Locate the cell with the specified text and output its (X, Y) center coordinate. 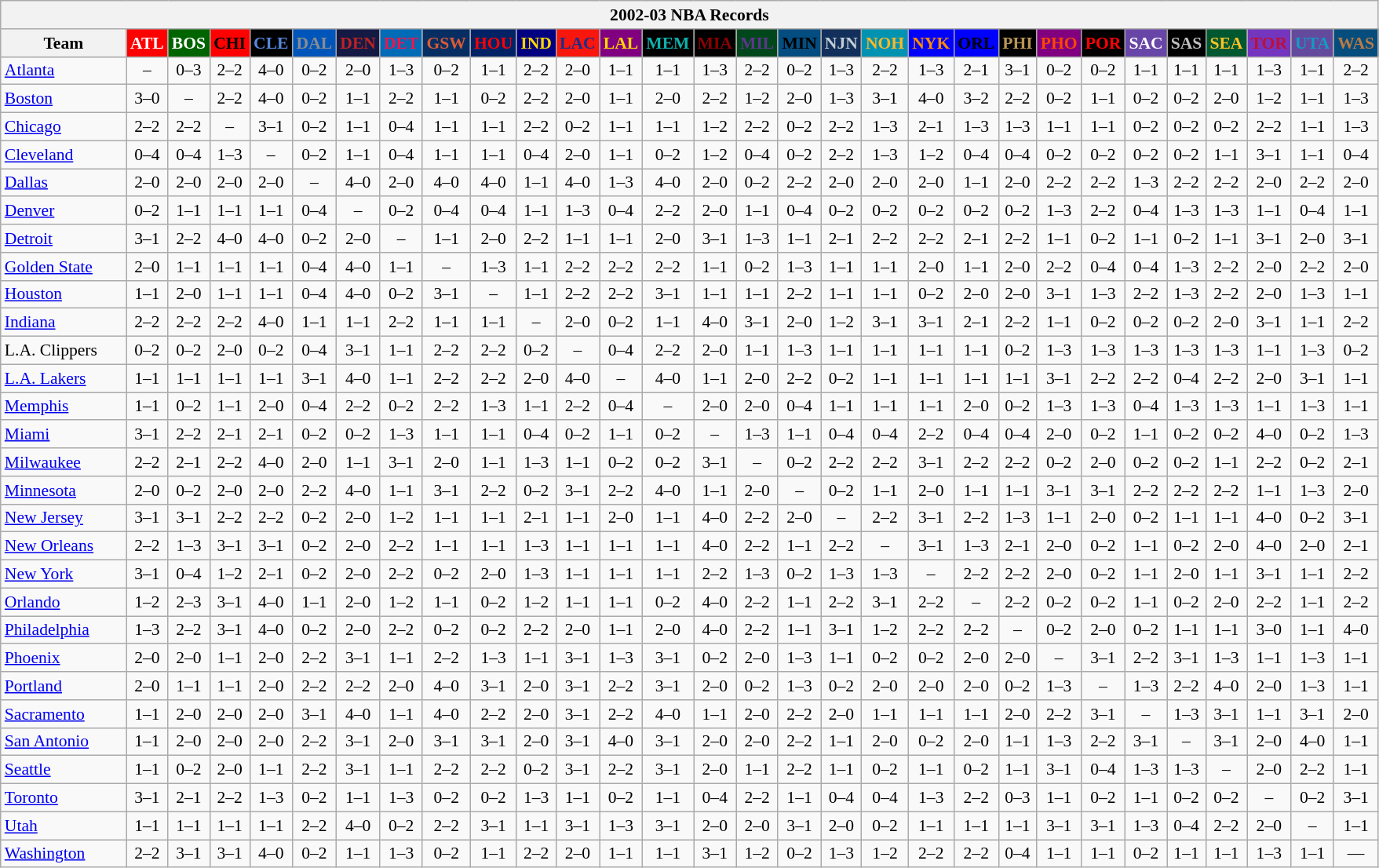
SEA (1226, 43)
LAC (578, 43)
Cleveland (64, 155)
MEM (667, 43)
Boston (64, 99)
TOR (1270, 43)
Miami (64, 435)
UTA (1312, 43)
New Jersey (64, 518)
Detroit (64, 239)
MIA (715, 43)
Chicago (64, 127)
New York (64, 574)
Seattle (64, 770)
Team (64, 43)
New Orleans (64, 546)
Portland (64, 686)
Toronto (64, 798)
L.A. Clippers (64, 351)
Atlanta (64, 71)
2–3 (188, 602)
Orlando (64, 602)
CLE (272, 43)
CHI (229, 43)
ORL (976, 43)
MIL (757, 43)
PHI (1017, 43)
2002-03 NBA Records (689, 15)
L.A. Lakers (64, 378)
Philadelphia (64, 630)
Indiana (64, 323)
DAL (315, 43)
NOH (885, 43)
NYK (931, 43)
Golden State (64, 267)
SAS (1187, 43)
LAL (622, 43)
MIN (799, 43)
ATL (148, 43)
Denver (64, 211)
Milwaukee (64, 462)
PHO (1060, 43)
BOS (188, 43)
Washington (64, 854)
POR (1104, 43)
3–2 (976, 99)
— (1356, 854)
Utah (64, 826)
SAC (1146, 43)
Dallas (64, 183)
Sacramento (64, 714)
San Antonio (64, 742)
GSW (446, 43)
WAS (1356, 43)
Houston (64, 294)
DEN (358, 43)
DET (402, 43)
HOU (493, 43)
NJN (841, 43)
Memphis (64, 407)
Phoenix (64, 658)
IND (536, 43)
Minnesota (64, 491)
